Determine the [X, Y] coordinate at the center of the cell enclosing the given text.  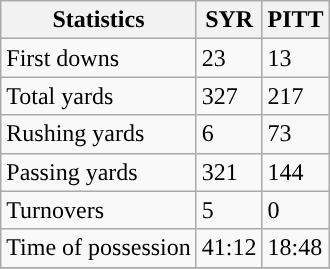
Statistics [99, 20]
Turnovers [99, 210]
327 [229, 96]
144 [296, 172]
Rushing yards [99, 134]
PITT [296, 20]
18:48 [296, 248]
SYR [229, 20]
Passing yards [99, 172]
23 [229, 58]
73 [296, 134]
0 [296, 210]
13 [296, 58]
321 [229, 172]
First downs [99, 58]
41:12 [229, 248]
217 [296, 96]
6 [229, 134]
5 [229, 210]
Time of possession [99, 248]
Total yards [99, 96]
